Extract the (X, Y) coordinate from the center of the cell holding the provided text.  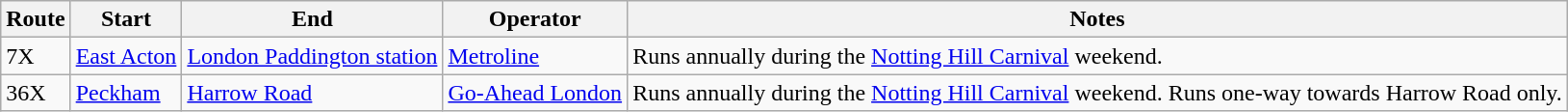
Go-Ahead London (535, 93)
Route (36, 19)
London Paddington station (312, 56)
Peckham (126, 93)
36X (36, 93)
Start (126, 19)
End (312, 19)
7X (36, 56)
East Acton (126, 56)
Metroline (535, 56)
Notes (1097, 19)
Runs annually during the Notting Hill Carnival weekend. (1097, 56)
Operator (535, 19)
Harrow Road (312, 93)
Runs annually during the Notting Hill Carnival weekend. Runs one-way towards Harrow Road only. (1097, 93)
